From the cell containing the given text, extract its center point as (x, y) coordinate. 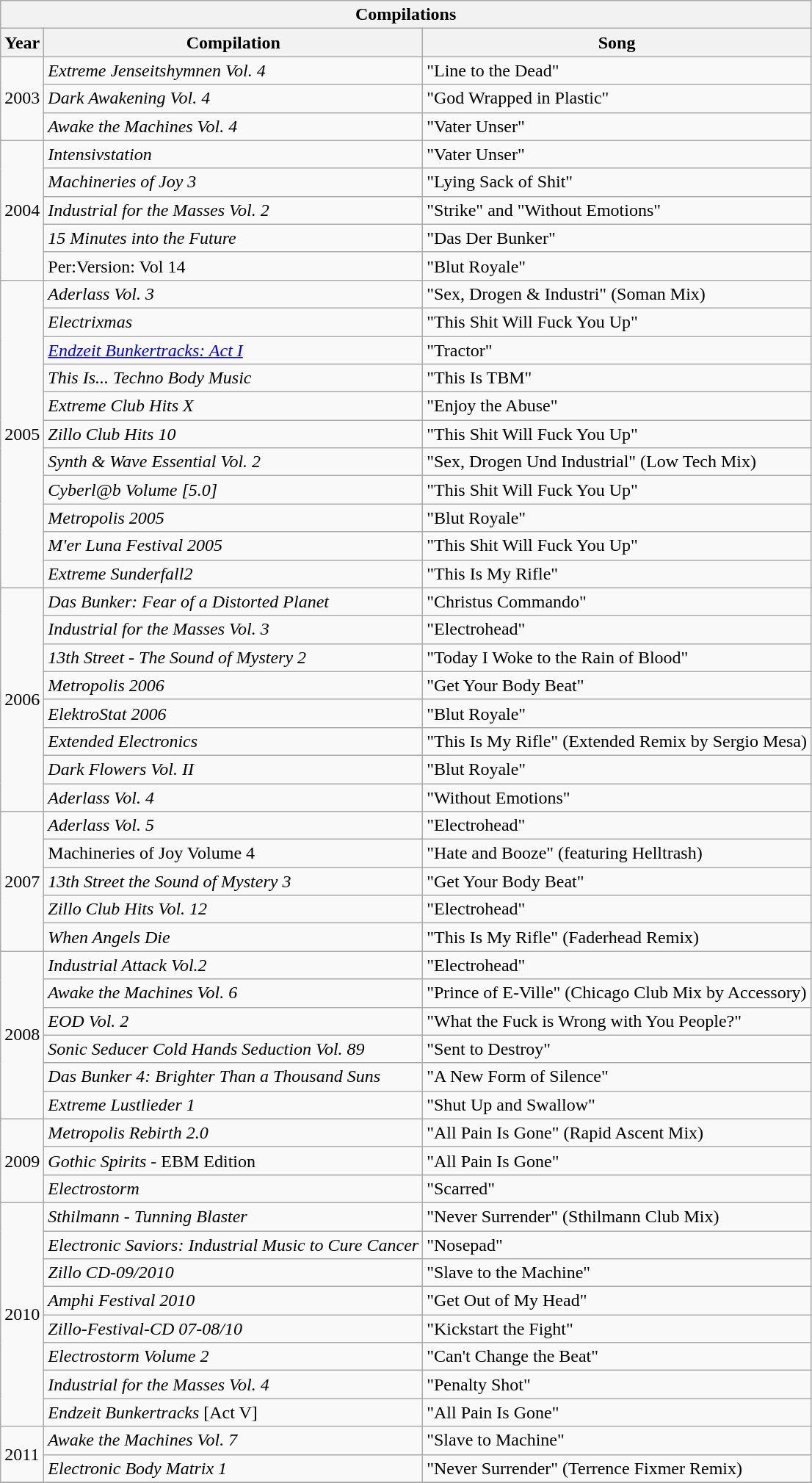
Compilation (233, 43)
2010 (22, 1314)
Zillo Club Hits Vol. 12 (233, 909)
Extended Electronics (233, 741)
2003 (22, 98)
Endzeit Bunkertracks: Act I (233, 350)
Industrial for the Masses Vol. 4 (233, 1385)
"Nosepad" (617, 1245)
Compilations (406, 15)
"This Is My Rifle" (Extended Remix by Sergio Mesa) (617, 741)
Per:Version: Vol 14 (233, 266)
"Slave to the Machine" (617, 1273)
Song (617, 43)
Zillo-Festival-CD 07-08/10 (233, 1329)
"God Wrapped in Plastic" (617, 98)
"Never Surrender" (Sthilmann Club Mix) (617, 1216)
"Das Der Bunker" (617, 238)
Electrixmas (233, 322)
2009 (22, 1161)
Aderlass Vol. 3 (233, 294)
Aderlass Vol. 5 (233, 826)
Sonic Seducer Cold Hands Seduction Vol. 89 (233, 1049)
Awake the Machines Vol. 4 (233, 126)
Cyberl@b Volume [5.0] (233, 490)
Intensivstation (233, 154)
2008 (22, 1035)
"Never Surrender" (Terrence Fixmer Remix) (617, 1468)
"Sent to Destroy" (617, 1049)
13th Street - The Sound of Mystery 2 (233, 657)
"This Is My Rifle" (Faderhead Remix) (617, 937)
"This Is TBM" (617, 378)
ElektroStat 2006 (233, 713)
Year (22, 43)
Machineries of Joy Volume 4 (233, 854)
When Angels Die (233, 937)
Machineries of Joy 3 (233, 182)
Gothic Spirits - EBM Edition (233, 1161)
Electronic Body Matrix 1 (233, 1468)
"Penalty Shot" (617, 1385)
Industrial for the Masses Vol. 2 (233, 210)
Amphi Festival 2010 (233, 1301)
Electronic Saviors: Industrial Music to Cure Cancer (233, 1245)
2006 (22, 699)
"Hate and Booze" (featuring Helltrash) (617, 854)
Das Bunker 4: Brighter Than a Thousand Suns (233, 1077)
Endzeit Bunkertracks [Act V] (233, 1412)
15 Minutes into the Future (233, 238)
"Without Emotions" (617, 797)
"Shut Up and Swallow" (617, 1105)
"Prince of E-Ville" (Chicago Club Mix by Accessory) (617, 993)
"Tractor" (617, 350)
Das Bunker: Fear of a Distorted Planet (233, 602)
Electrostorm Volume 2 (233, 1357)
"Line to the Dead" (617, 71)
Electrostorm (233, 1188)
Metropolis 2005 (233, 518)
Extreme Lustlieder 1 (233, 1105)
"Enjoy the Abuse" (617, 406)
2011 (22, 1454)
Extreme Sunderfall2 (233, 574)
"Sex, Drogen & Industri" (Soman Mix) (617, 294)
"Christus Commando" (617, 602)
"Scarred" (617, 1188)
"A New Form of Silence" (617, 1077)
Dark Flowers Vol. II (233, 769)
"Can't Change the Beat" (617, 1357)
"This Is My Rifle" (617, 574)
Awake the Machines Vol. 7 (233, 1440)
EOD Vol. 2 (233, 1021)
"Today I Woke to the Rain of Blood" (617, 657)
2007 (22, 881)
Extreme Jenseitshymnen Vol. 4 (233, 71)
Aderlass Vol. 4 (233, 797)
Zillo CD-09/2010 (233, 1273)
"Kickstart the Fight" (617, 1329)
Industrial for the Masses Vol. 3 (233, 629)
"Slave to Machine" (617, 1440)
Dark Awakening Vol. 4 (233, 98)
"Strike" and "Without Emotions" (617, 210)
Metropolis Rebirth 2.0 (233, 1133)
This Is... Techno Body Music (233, 378)
Synth & Wave Essential Vol. 2 (233, 462)
Zillo Club Hits 10 (233, 434)
13th Street the Sound of Mystery 3 (233, 881)
"Get Out of My Head" (617, 1301)
Awake the Machines Vol. 6 (233, 993)
"What the Fuck is Wrong with You People?" (617, 1021)
Extreme Club Hits X (233, 406)
2004 (22, 210)
"Lying Sack of Shit" (617, 182)
Sthilmann - Tunning Blaster (233, 1216)
2005 (22, 433)
M'er Luna Festival 2005 (233, 546)
"All Pain Is Gone" (Rapid Ascent Mix) (617, 1133)
Industrial Attack Vol.2 (233, 965)
Metropolis 2006 (233, 685)
"Sex, Drogen Und Industrial" (Low Tech Mix) (617, 462)
